Find where the given text appears and provide that cell's center as (X, Y) coordinate. 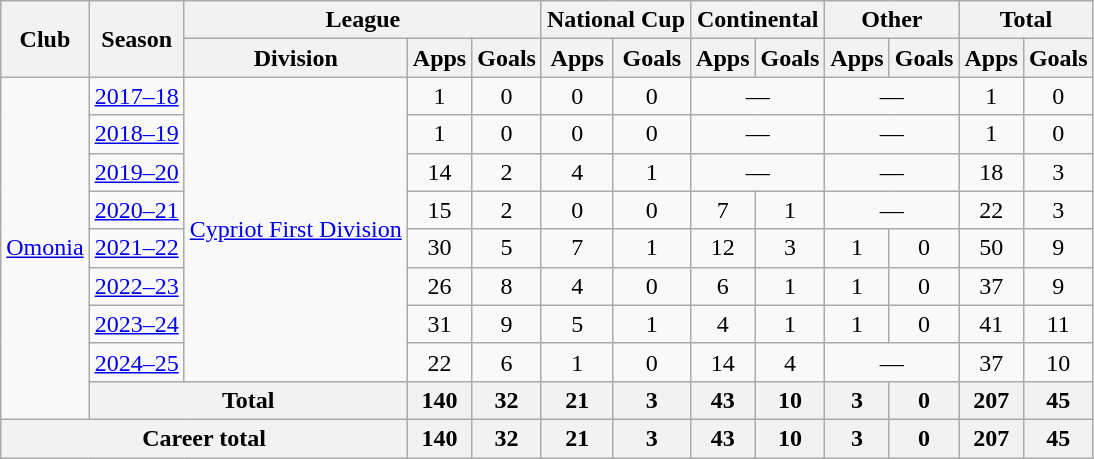
2024–25 (136, 362)
8 (507, 286)
50 (991, 248)
Continental (758, 20)
Division (296, 58)
Cypriot First Division (296, 229)
Season (136, 39)
2019–20 (136, 172)
2021–22 (136, 248)
2017–18 (136, 96)
Other (892, 20)
12 (723, 248)
30 (439, 248)
Career total (204, 438)
31 (439, 324)
Club (45, 39)
26 (439, 286)
2022–23 (136, 286)
15 (439, 210)
League (362, 20)
2023–24 (136, 324)
18 (991, 172)
41 (991, 324)
2018–19 (136, 134)
2020–21 (136, 210)
National Cup (616, 20)
11 (1058, 324)
Omonia (45, 248)
